Determine the [x, y] coordinate at the center of the cell enclosing the given text.  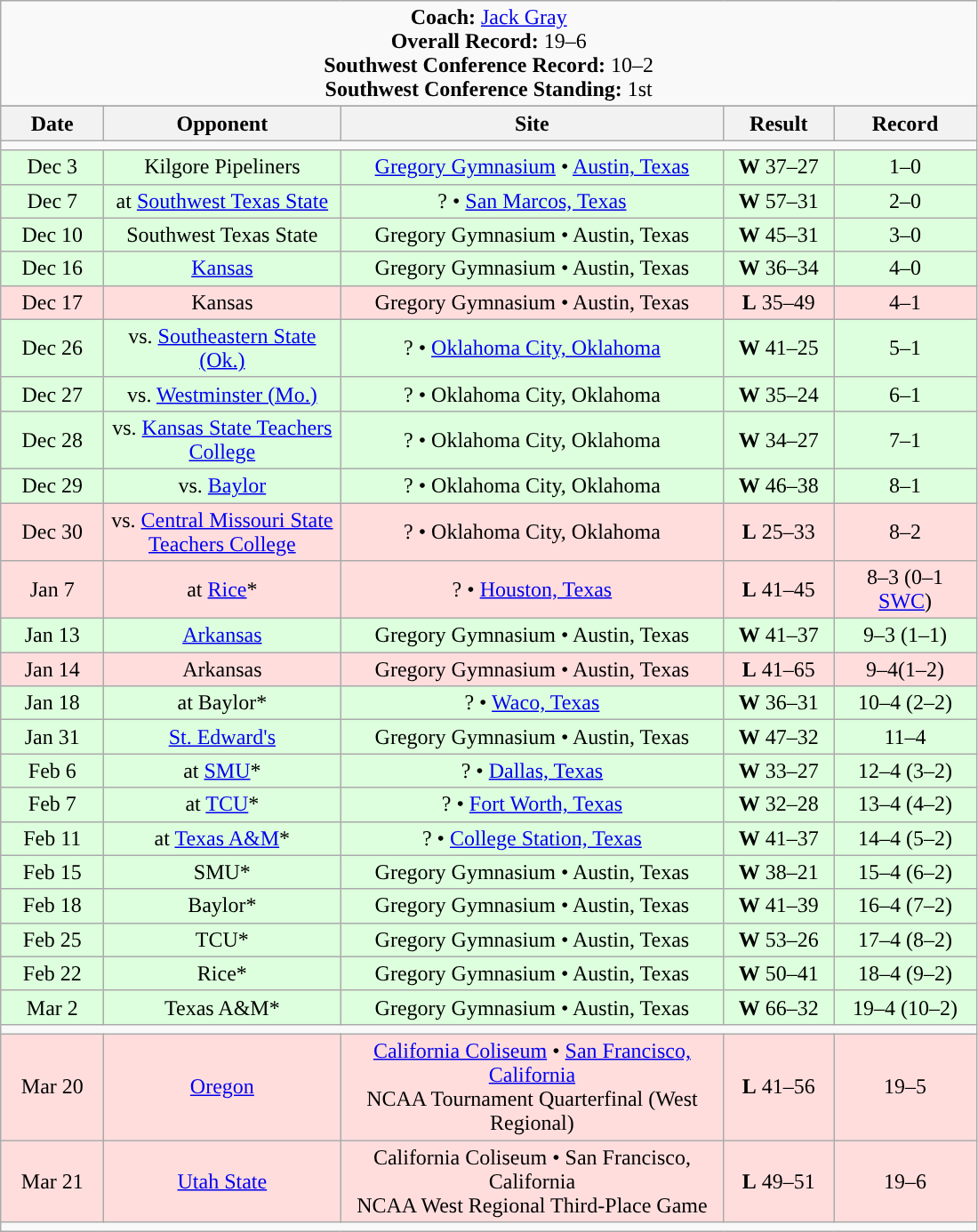
W 38–21 [779, 872]
W 41–39 [779, 906]
Utah State [222, 1180]
9–3 (1–1) [905, 636]
Result [779, 124]
Dec 10 [52, 235]
at TCU* [222, 804]
W 35–24 [779, 394]
vs. Kansas State Teachers College [222, 439]
L 41–45 [779, 590]
1–0 [905, 167]
Mar 21 [52, 1180]
12–4 (3–2) [905, 771]
W 33–27 [779, 771]
Date [52, 124]
15–4 (6–2) [905, 872]
Southwest Texas State [222, 235]
Jan 14 [52, 669]
19–6 [905, 1180]
W 53–26 [779, 940]
Coach: Jack GrayOverall Record: 19–6Southwest Conference Record: 10–2Southwest Conference Standing: 1st [489, 53]
13–4 (4–2) [905, 804]
Jan 7 [52, 590]
W 34–27 [779, 439]
at Baylor* [222, 703]
California Coliseum • San Francisco, CaliforniaNCAA West Regional Third-Place Game [532, 1180]
Feb 22 [52, 973]
L 41–56 [779, 1086]
at Rice* [222, 590]
at Southwest Texas State [222, 201]
W 36–34 [779, 268]
Feb 11 [52, 838]
Rice* [222, 973]
Baylor* [222, 906]
9–4(1–2) [905, 669]
8–3 (0–1 SWC) [905, 590]
Mar 20 [52, 1086]
11–4 [905, 737]
Mar 2 [52, 1007]
Dec 28 [52, 439]
Record [905, 124]
W 46–38 [779, 485]
W 32–28 [779, 804]
Feb 18 [52, 906]
Feb 7 [52, 804]
Jan 31 [52, 737]
? • College Station, Texas [532, 838]
? • Fort Worth, Texas [532, 804]
Dec 26 [52, 348]
L 25–33 [779, 532]
19–4 (10–2) [905, 1007]
? • Houston, Texas [532, 590]
vs. Westminster (Mo.) [222, 394]
vs. Baylor [222, 485]
SMU* [222, 872]
at Texas A&M* [222, 838]
? • Dallas, Texas [532, 771]
2–0 [905, 201]
Jan 18 [52, 703]
3–0 [905, 235]
Dec 27 [52, 394]
St. Edward's [222, 737]
at SMU* [222, 771]
Dec 3 [52, 167]
Site [532, 124]
16–4 (7–2) [905, 906]
California Coliseum • San Francisco, CaliforniaNCAA Tournament Quarterfinal (West Regional) [532, 1086]
? • Waco, Texas [532, 703]
17–4 (8–2) [905, 940]
Feb 25 [52, 940]
Jan 13 [52, 636]
W 37–27 [779, 167]
W 36–31 [779, 703]
8–2 [905, 532]
Feb 15 [52, 872]
W 57–31 [779, 201]
Feb 6 [52, 771]
5–1 [905, 348]
L 49–51 [779, 1180]
Dec 29 [52, 485]
W 41–25 [779, 348]
10–4 (2–2) [905, 703]
L 35–49 [779, 302]
W 45–31 [779, 235]
19–5 [905, 1086]
8–1 [905, 485]
L 41–65 [779, 669]
Kilgore Pipeliners [222, 167]
14–4 (5–2) [905, 838]
W 66–32 [779, 1007]
Opponent [222, 124]
Oregon [222, 1086]
7–1 [905, 439]
18–4 (9–2) [905, 973]
vs. Southeastern State (Ok.) [222, 348]
4–0 [905, 268]
vs. Central Missouri State Teachers College [222, 532]
Dec 30 [52, 532]
Dec 16 [52, 268]
4–1 [905, 302]
Dec 7 [52, 201]
TCU* [222, 940]
Texas A&M* [222, 1007]
6–1 [905, 394]
W 50–41 [779, 973]
? • San Marcos, Texas [532, 201]
Dec 17 [52, 302]
W 47–32 [779, 737]
